For the text-containing cell, return its midpoint in (X, Y) coordinate format. 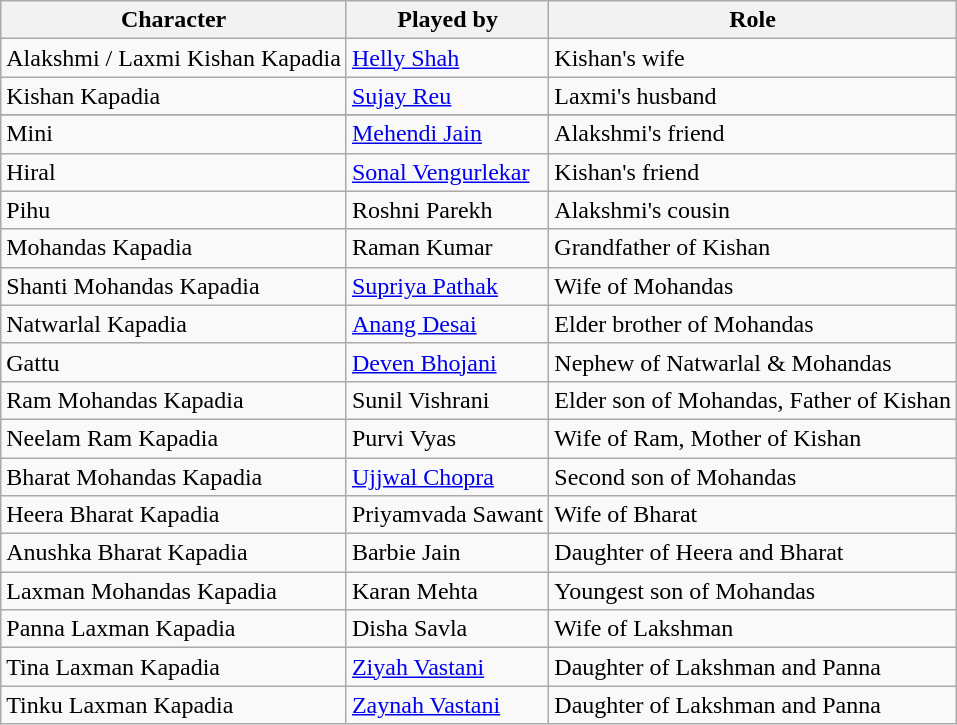
Bharat Mohandas Kapadia (174, 477)
Second son of Mohandas (753, 477)
Tinku Laxman Kapadia (174, 705)
Role (753, 20)
Ziyah Vastani (447, 667)
Raman Kumar (447, 248)
Shanti Mohandas Kapadia (174, 286)
Anushka Bharat Kapadia (174, 553)
Played by (447, 20)
Pihu (174, 210)
Character (174, 20)
Alakshmi's cousin (753, 210)
Natwarlal Kapadia (174, 324)
Barbie Jain (447, 553)
Kishan's wife (753, 58)
Helly Shah (447, 58)
Nephew of Natwarlal & Mohandas (753, 362)
Elder son of Mohandas, Father of Kishan (753, 400)
Youngest son of Mohandas (753, 591)
Alakshmi / Laxmi Kishan Kapadia (174, 58)
Wife of Bharat (753, 515)
Grandfather of Kishan (753, 248)
Roshni Parekh (447, 210)
Gattu (174, 362)
Alakshmi's friend (753, 134)
Disha Savla (447, 629)
Laxmi's husband (753, 96)
Tina Laxman Kapadia (174, 667)
Sujay Reu (447, 96)
Mini (174, 134)
Purvi Vyas (447, 438)
Wife of Mohandas (753, 286)
Sunil Vishrani (447, 400)
Anang Desai (447, 324)
Mohandas Kapadia (174, 248)
Supriya Pathak (447, 286)
Laxman Mohandas Kapadia (174, 591)
Wife of Lakshman (753, 629)
Sonal Vengurlekar (447, 172)
Panna Laxman Kapadia (174, 629)
Zaynah Vastani (447, 705)
Kishan Kapadia (174, 96)
Neelam Ram Kapadia (174, 438)
Wife of Ram, Mother of Kishan (753, 438)
Elder brother of Mohandas (753, 324)
Daughter of Heera and Bharat (753, 553)
Hiral (174, 172)
Heera Bharat Kapadia (174, 515)
Ram Mohandas Kapadia (174, 400)
Priyamvada Sawant (447, 515)
Kishan's friend (753, 172)
Karan Mehta (447, 591)
Ujjwal Chopra (447, 477)
Deven Bhojani (447, 362)
Mehendi Jain (447, 134)
